Provide the (X, Y) coordinate of the cell's center where the given text is located.  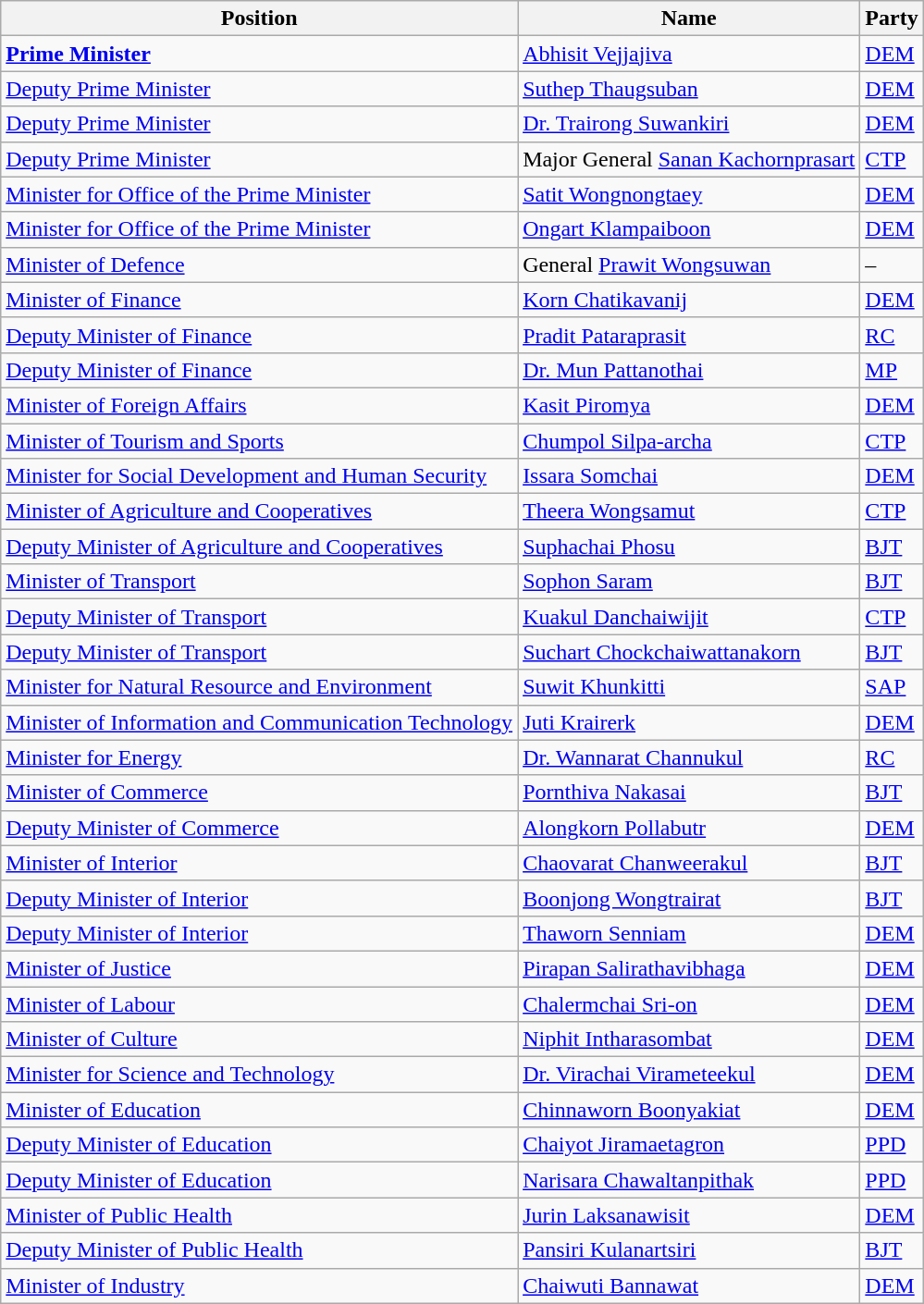
Minister of Transport (259, 582)
Theera Wongsamut (689, 511)
Minister of Culture (259, 1040)
Minister of Industry (259, 1286)
Minister of Tourism and Sports (259, 441)
Pansiri Kulanartsiri (689, 1250)
Sophon Saram (689, 582)
Minister of Foreign Affairs (259, 405)
Suchart Chockchaiwattanakorn (689, 652)
Korn Chatikavanij (689, 300)
Pradit Pataraprasit (689, 335)
Deputy Minister of Commerce (259, 828)
– (892, 264)
Pornthiva Nakasai (689, 793)
Boonjong Wongtrairat (689, 898)
Suphachai Phosu (689, 547)
Minister of Public Health (259, 1215)
Dr. Trairong Suwankiri (689, 124)
Niphit Intharasombat (689, 1040)
Issara Somchai (689, 476)
Ongart Klampaiboon (689, 229)
SAP (892, 687)
Minister of Information and Communication Technology (259, 722)
Minister of Interior (259, 863)
Minister of Defence (259, 264)
Satit Wongnongtaey (689, 194)
Chalermchai Sri-on (689, 1003)
Kasit Piromya (689, 405)
Name (689, 18)
Dr. Mun Pattanothai (689, 370)
Chinnaworn Boonyakiat (689, 1110)
Minister for Science and Technology (259, 1075)
Deputy Minister of Public Health (259, 1250)
Minister for Energy (259, 757)
Prime Minister (259, 54)
Thaworn Senniam (689, 933)
General Prawit Wongsuwan (689, 264)
Suthep Thaugsuban (689, 89)
Abhisit Vejjajiva (689, 54)
Chaiwuti Bannawat (689, 1286)
Deputy Minister of Agriculture and Cooperatives (259, 547)
Suwit Khunkitti (689, 687)
Dr. Virachai Virameteekul (689, 1075)
Chaiyot Jiramaetagron (689, 1145)
Minister of Agriculture and Cooperatives (259, 511)
Jurin Laksanawisit (689, 1215)
MP (892, 370)
Chumpol Silpa-archa (689, 441)
Pirapan Salirathavibhaga (689, 968)
Major General Sanan Kachornprasart (689, 159)
Chaovarat Chanweerakul (689, 863)
Alongkorn Pollabutr (689, 828)
Narisara Chawaltanpithak (689, 1180)
Minister of Justice (259, 968)
Minister of Finance (259, 300)
Minister for Social Development and Human Security (259, 476)
Juti Krairerk (689, 722)
Kuakul Danchaiwijit (689, 617)
Minister of Commerce (259, 793)
Minister of Labour (259, 1003)
Dr. Wannarat Channukul (689, 757)
Minister for Natural Resource and Environment (259, 687)
Position (259, 18)
Minister of Education (259, 1110)
Party (892, 18)
